Extract the (x, y) coordinate from the center of the cell holding the provided text.  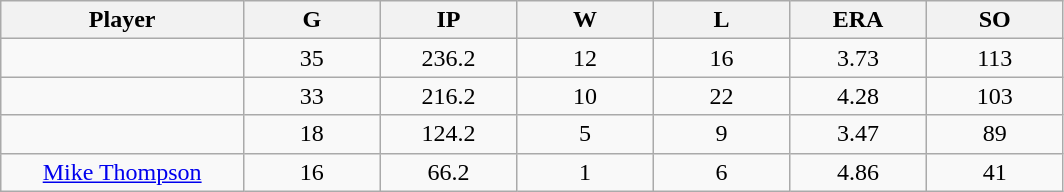
IP (448, 20)
89 (994, 134)
10 (586, 96)
216.2 (448, 96)
ERA (858, 20)
33 (312, 96)
3.73 (858, 58)
113 (994, 58)
G (312, 20)
236.2 (448, 58)
9 (722, 134)
4.86 (858, 172)
Mike Thompson (122, 172)
1 (586, 172)
35 (312, 58)
12 (586, 58)
W (586, 20)
Player (122, 20)
103 (994, 96)
L (722, 20)
18 (312, 134)
124.2 (448, 134)
5 (586, 134)
SO (994, 20)
3.47 (858, 134)
66.2 (448, 172)
41 (994, 172)
4.28 (858, 96)
6 (722, 172)
22 (722, 96)
